Return [x, y] of the center of cell containing provided text 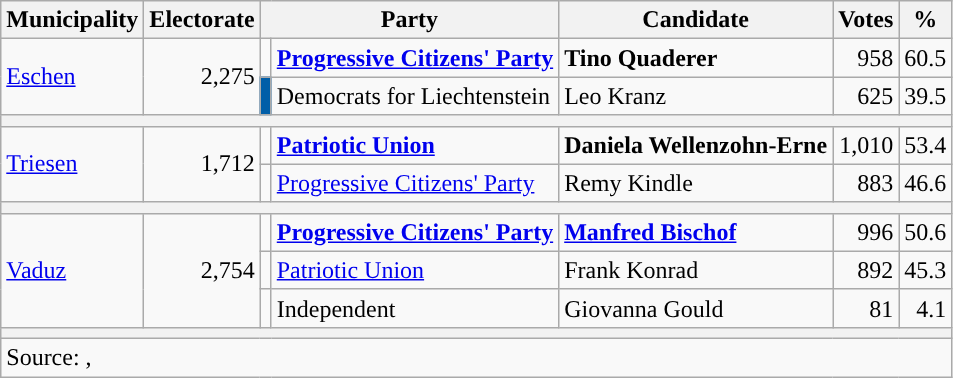
Triesen [72, 164]
Leo Kranz [696, 96]
Electorate [202, 20]
% [926, 20]
2,275 [202, 77]
4.1 [926, 308]
60.5 [926, 58]
Party [409, 20]
Frank Konrad [696, 270]
46.6 [926, 183]
892 [866, 270]
Eschen [72, 77]
81 [866, 308]
883 [866, 183]
Vaduz [72, 270]
Remy Kindle [696, 183]
Giovanna Gould [696, 308]
Democrats for Liechtenstein [414, 96]
Votes [866, 20]
1,712 [202, 164]
625 [866, 96]
Municipality [72, 20]
1,010 [866, 145]
Daniela Wellenzohn-Erne [696, 145]
Tino Quaderer [696, 58]
Manfred Bischof [696, 232]
2,754 [202, 270]
39.5 [926, 96]
Independent [414, 308]
958 [866, 58]
45.3 [926, 270]
Candidate [696, 20]
50.6 [926, 232]
Source: , [476, 357]
996 [866, 232]
53.4 [926, 145]
